Determine the (x, y) coordinate at the center of the cell enclosing the given text.  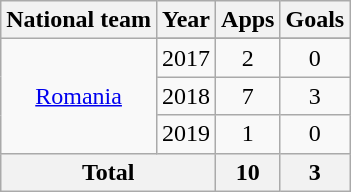
2019 (186, 134)
Romania (79, 96)
10 (248, 172)
National team (79, 20)
Year (186, 20)
Apps (248, 20)
Total (108, 172)
2018 (186, 96)
7 (248, 96)
Goals (315, 20)
1 (248, 134)
2017 (186, 58)
2 (248, 58)
